Return [X, Y] of the center of cell containing provided text 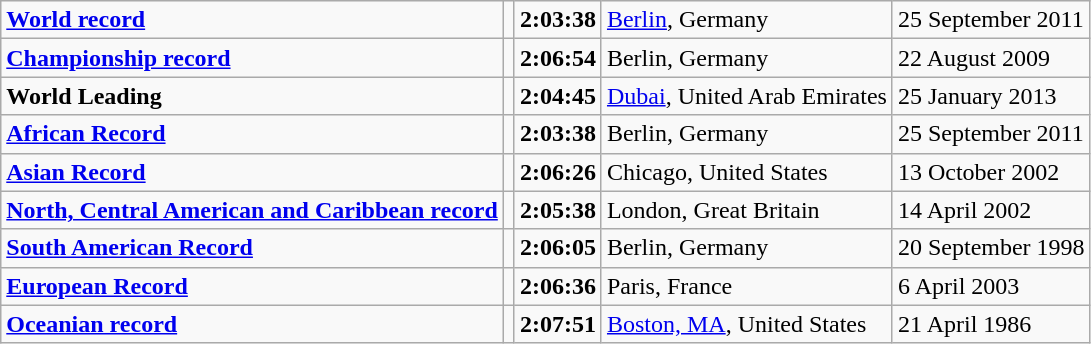
2:05:38 [558, 210]
2:06:05 [558, 248]
6 April 2003 [991, 286]
South American Record [252, 248]
Boston, MA, United States [746, 324]
European Record [252, 286]
2:07:51 [558, 324]
14 April 2002 [991, 210]
Chicago, United States [746, 172]
North, Central American and Caribbean record [252, 210]
13 October 2002 [991, 172]
Asian Record [252, 172]
Paris, France [746, 286]
2:06:26 [558, 172]
London, Great Britain [746, 210]
2:04:45 [558, 96]
World Leading [252, 96]
World record [252, 20]
Championship record [252, 58]
African Record [252, 134]
2:06:36 [558, 286]
21 April 1986 [991, 324]
20 September 1998 [991, 248]
2:06:54 [558, 58]
22 August 2009 [991, 58]
Oceanian record [252, 324]
Dubai, United Arab Emirates [746, 96]
25 January 2013 [991, 96]
